Capture the cell that displays the provided text and extract its (x, y) central coordinate. 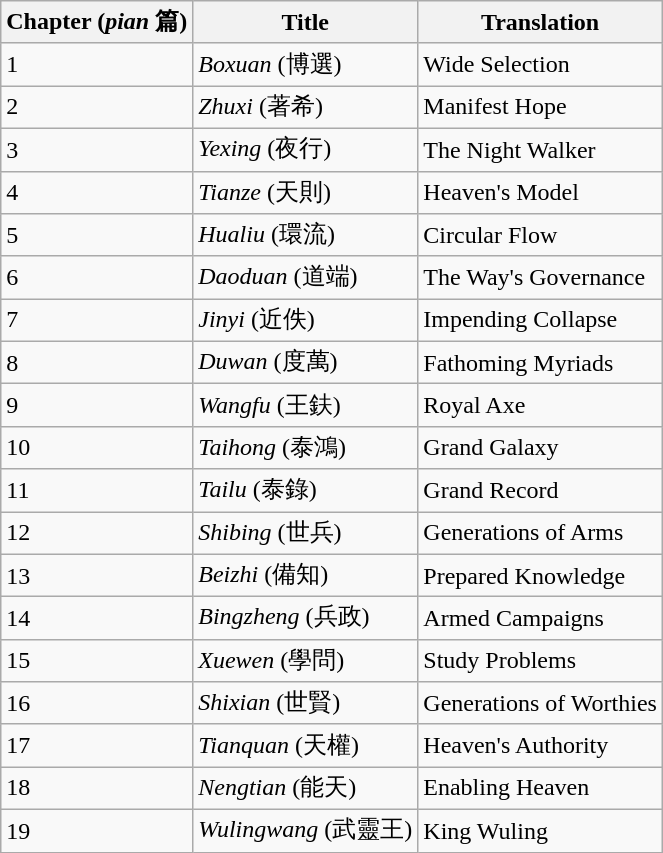
King Wuling (540, 830)
Hualiu (環流) (306, 236)
Wide Selection (540, 64)
Title (306, 22)
Bingzheng (兵政) (306, 618)
Nengtian (能天) (306, 788)
Impending Collapse (540, 320)
The Night Walker (540, 150)
Shibing (世兵) (306, 534)
The Way's Governance (540, 278)
19 (97, 830)
7 (97, 320)
Manifest Hope (540, 108)
Taihong (泰鴻) (306, 448)
Grand Record (540, 490)
2 (97, 108)
Prepared Knowledge (540, 576)
14 (97, 618)
Yexing (夜行) (306, 150)
Enabling Heaven (540, 788)
Translation (540, 22)
Armed Campaigns (540, 618)
18 (97, 788)
Tianze (天則) (306, 192)
Jinyi (近佚) (306, 320)
6 (97, 278)
Chapter (pian 篇) (97, 22)
Heaven's Model (540, 192)
8 (97, 362)
Daoduan (道端) (306, 278)
Study Problems (540, 660)
4 (97, 192)
Circular Flow (540, 236)
Heaven's Authority (540, 746)
11 (97, 490)
Wangfu (王鈇) (306, 406)
Xuewen (學問) (306, 660)
3 (97, 150)
Fathoming Myriads (540, 362)
Beizhi (備知) (306, 576)
Zhuxi (著希) (306, 108)
5 (97, 236)
Grand Galaxy (540, 448)
Shixian (世賢) (306, 704)
Boxuan (博選) (306, 64)
Royal Axe (540, 406)
10 (97, 448)
13 (97, 576)
Tailu (泰錄) (306, 490)
16 (97, 704)
9 (97, 406)
Generations of Worthies (540, 704)
17 (97, 746)
Tianquan (天權) (306, 746)
Generations of Arms (540, 534)
1 (97, 64)
12 (97, 534)
Duwan (度萬) (306, 362)
15 (97, 660)
Wulingwang (武靈王) (306, 830)
